For the text-containing cell, return its midpoint in [x, y] coordinate format. 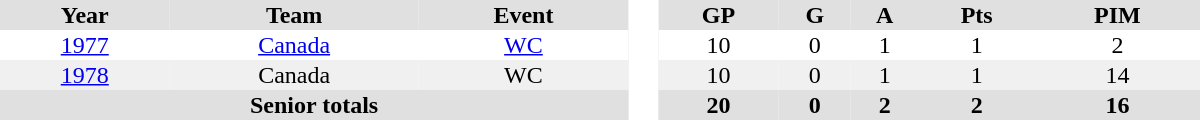
16 [1118, 105]
Team [294, 15]
A [885, 15]
14 [1118, 75]
1977 [85, 45]
G [815, 15]
Year [85, 15]
PIM [1118, 15]
20 [718, 105]
Senior totals [314, 105]
Pts [976, 15]
1978 [85, 75]
Event [524, 15]
GP [718, 15]
